Pinpoint the cell where the given text exists, returning its [x, y] midpoint coordinate. 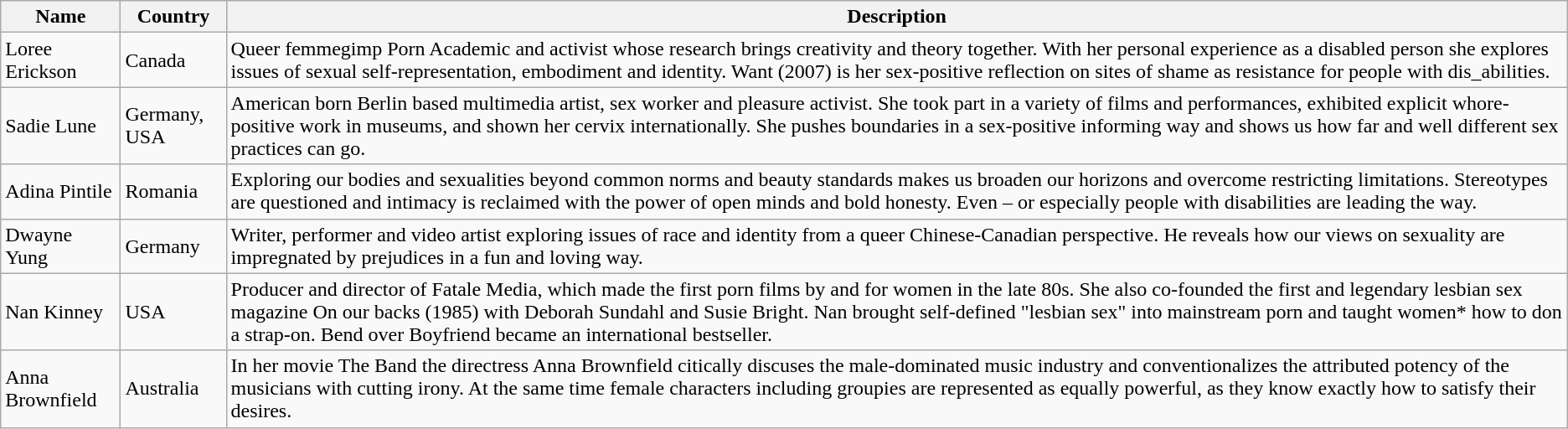
Canada [173, 60]
Romania [173, 191]
Loree Erickson [60, 60]
Country [173, 17]
Nan Kinney [60, 312]
Adina Pintile [60, 191]
Name [60, 17]
Australia [173, 389]
Anna Brownfield [60, 389]
Sadie Lune [60, 126]
USA [173, 312]
Germany [173, 246]
Dwayne Yung [60, 246]
Germany, USA [173, 126]
Description [896, 17]
